Determine the [x, y] coordinate at the center of the cell enclosing the given text.  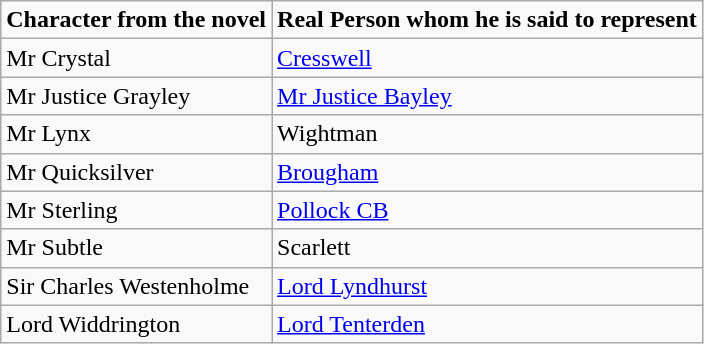
Mr Sterling [136, 210]
Mr Subtle [136, 248]
Brougham [488, 172]
Character from the novel [136, 20]
Mr Justice Bayley [488, 96]
Mr Quicksilver [136, 172]
Mr Justice Grayley [136, 96]
Scarlett [488, 248]
Real Person whom he is said to represent [488, 20]
Lord Tenterden [488, 324]
Wightman [488, 134]
Sir Charles Westenholme [136, 286]
Cresswell [488, 58]
Lord Lyndhurst [488, 286]
Mr Lynx [136, 134]
Lord Widdrington [136, 324]
Mr Crystal [136, 58]
Pollock CB [488, 210]
